Return the (X, Y) coordinate for the center point of the cell that contains the specified text.  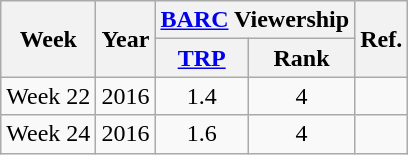
Ref. (382, 39)
1.6 (202, 134)
Week 24 (48, 134)
Year (126, 39)
TRP (202, 58)
1.4 (202, 96)
BARC Viewership (255, 20)
Week 22 (48, 96)
Rank (301, 58)
Week (48, 39)
